From the cell containing the given text, extract its center point as (X, Y) coordinate. 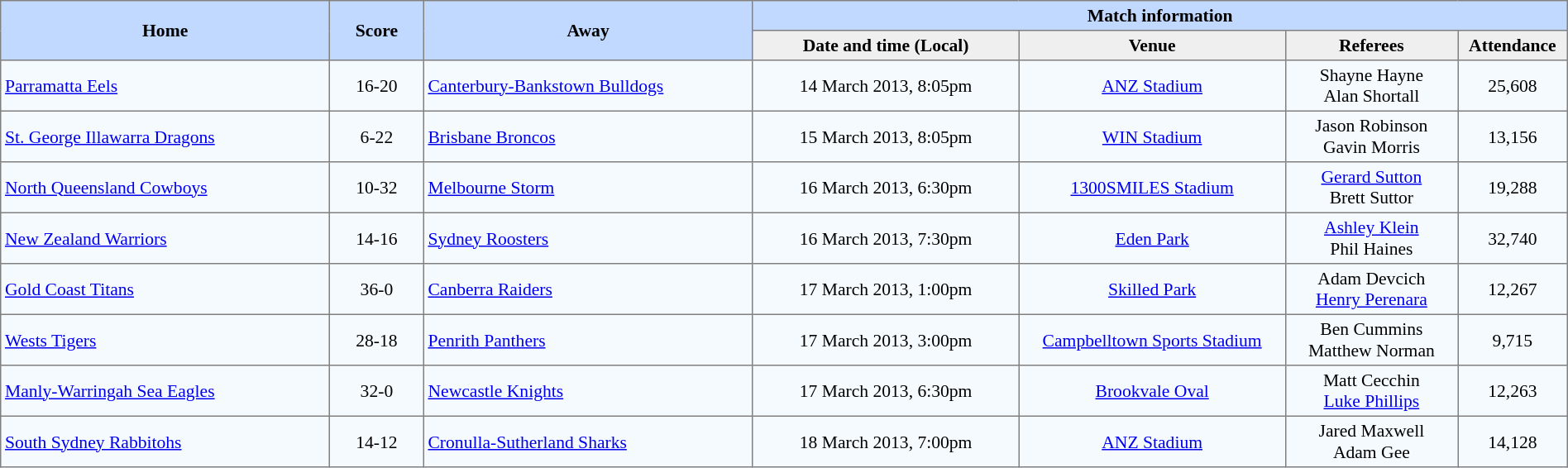
Canberra Raiders (588, 289)
18 March 2013, 7:00pm (886, 442)
Adam DevcichHenry Perenara (1371, 289)
North Queensland Cowboys (165, 188)
Away (588, 31)
Cronulla-Sutherland Sharks (588, 442)
Ashley Klein Phil Haines (1371, 238)
St. George Illawarra Dragons (165, 136)
28-18 (377, 340)
32,740 (1513, 238)
12,263 (1513, 391)
Brookvale Oval (1152, 391)
10-32 (377, 188)
6-22 (377, 136)
1300SMILES Stadium (1152, 188)
Campbelltown Sports Stadium (1152, 340)
Attendance (1513, 45)
Jason Robinson Gavin Morris (1371, 136)
WIN Stadium (1152, 136)
Jared Maxwell Adam Gee (1371, 442)
Gold Coast Titans (165, 289)
14 March 2013, 8:05pm (886, 86)
9,715 (1513, 340)
14,128 (1513, 442)
Sydney Roosters (588, 238)
13,156 (1513, 136)
15 March 2013, 8:05pm (886, 136)
17 March 2013, 1:00pm (886, 289)
16-20 (377, 86)
32-0 (377, 391)
Home (165, 31)
16 March 2013, 6:30pm (886, 188)
Penrith Panthers (588, 340)
16 March 2013, 7:30pm (886, 238)
New Zealand Warriors (165, 238)
Matt Cecchin Luke Phillips (1371, 391)
Score (377, 31)
Shayne HayneAlan Shortall (1371, 86)
Newcastle Knights (588, 391)
Referees (1371, 45)
14-12 (377, 442)
Wests Tigers (165, 340)
Gerard Sutton Brett Suttor (1371, 188)
South Sydney Rabbitohs (165, 442)
Venue (1152, 45)
Canterbury-Bankstown Bulldogs (588, 86)
17 March 2013, 6:30pm (886, 391)
Parramatta Eels (165, 86)
Brisbane Broncos (588, 136)
25,608 (1513, 86)
17 March 2013, 3:00pm (886, 340)
36-0 (377, 289)
Manly-Warringah Sea Eagles (165, 391)
Eden Park (1152, 238)
12,267 (1513, 289)
14-16 (377, 238)
Match information (1159, 16)
Skilled Park (1152, 289)
19,288 (1513, 188)
Melbourne Storm (588, 188)
Date and time (Local) (886, 45)
Ben CumminsMatthew Norman (1371, 340)
